Locate the cell with the specified text and output its [x, y] center coordinate. 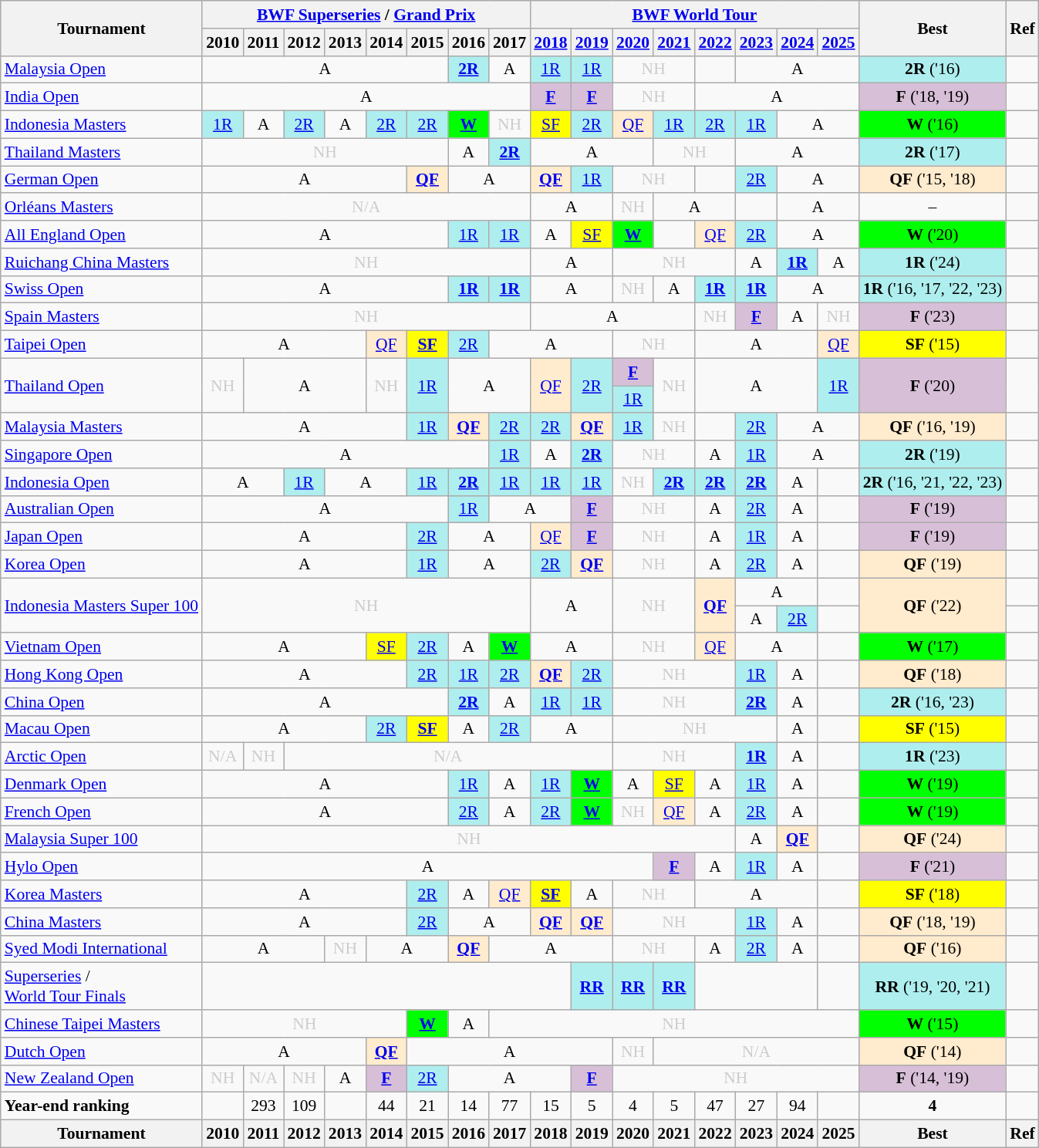
Superseries / World Tour Finals [102, 986]
14 [469, 1106]
Indonesia Open [102, 482]
Korea Masters [102, 894]
Korea Open [102, 565]
W ('15) [933, 1024]
2R ('17) [933, 152]
15 [551, 1106]
Indonesia Masters Super 100 [102, 605]
French Open [102, 812]
QF ('14) [933, 1052]
Ruichang China Masters [102, 262]
QF ('24) [933, 839]
Thailand Open [102, 386]
2R ('16, '21, '22, '23) [933, 482]
1R ('24) [933, 262]
F ('18, '19) [933, 97]
New Zealand Open [102, 1079]
Malaysia Open [102, 69]
W ('17) [933, 647]
Swiss Open [102, 289]
Dutch Open [102, 1052]
QF ('19) [933, 565]
1R ('23) [933, 757]
Japan Open [102, 537]
Hong Kong Open [102, 674]
Denmark Open [102, 785]
109 [304, 1106]
Hylo Open [102, 867]
QF ('16) [933, 949]
Year-end ranking [102, 1106]
44 [386, 1106]
QF ('16, '19) [933, 427]
China Masters [102, 922]
2R ('16) [933, 69]
Spain Masters [102, 317]
Malaysia Masters [102, 427]
1R ('16, '17, '22, '23) [933, 289]
BWF Superseries / Grand Prix [366, 15]
Malaysia Super 100 [102, 839]
Orléans Masters [102, 208]
W ('20) [933, 235]
BWF World Tour [694, 15]
Chinese Taipei Masters [102, 1024]
293 [263, 1106]
77 [509, 1106]
Arctic Open [102, 757]
India Open [102, 97]
Vietnam Open [102, 647]
2R ('16, '23) [933, 702]
W ('16) [933, 125]
All England Open [102, 235]
2R ('19) [933, 454]
94 [798, 1106]
China Open [102, 702]
Thailand Masters [102, 152]
F ('23) [933, 317]
Syed Modi International [102, 949]
F ('14, '19) [933, 1079]
Indonesia Masters [102, 125]
47 [714, 1106]
Australian Open [102, 509]
RR ('19, '20, '21) [933, 986]
German Open [102, 180]
27 [756, 1106]
QF ('22) [933, 605]
F ('20) [933, 386]
QF ('15, '18) [933, 180]
21 [427, 1106]
F ('21) [933, 867]
– [933, 208]
QF ('18) [933, 674]
SF ('18) [933, 894]
QF ('18, '19) [933, 922]
Singapore Open [102, 454]
Taipei Open [102, 345]
Macau Open [102, 729]
